Extract the (X, Y) coordinate from the center of the cell holding the provided text.  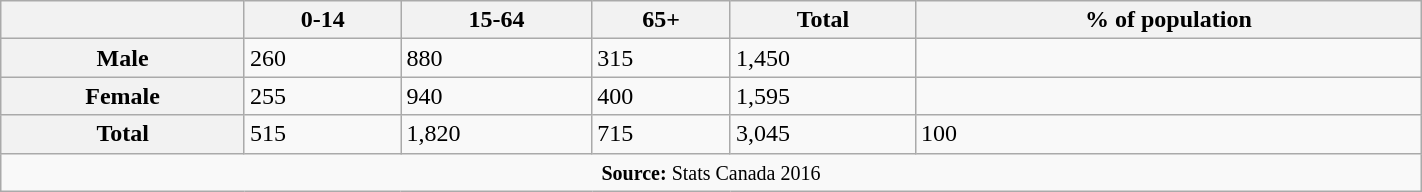
% of population (1169, 20)
315 (662, 58)
3,045 (822, 134)
Male (123, 58)
65+ (662, 20)
1,595 (822, 96)
880 (496, 58)
Female (123, 96)
Source: Stats Canada 2016 (711, 172)
1,450 (822, 58)
15-64 (496, 20)
100 (1169, 134)
715 (662, 134)
1,820 (496, 134)
260 (322, 58)
255 (322, 96)
515 (322, 134)
0-14 (322, 20)
400 (662, 96)
940 (496, 96)
